Determine the (x, y) coordinate at the center of the cell enclosing the given text.  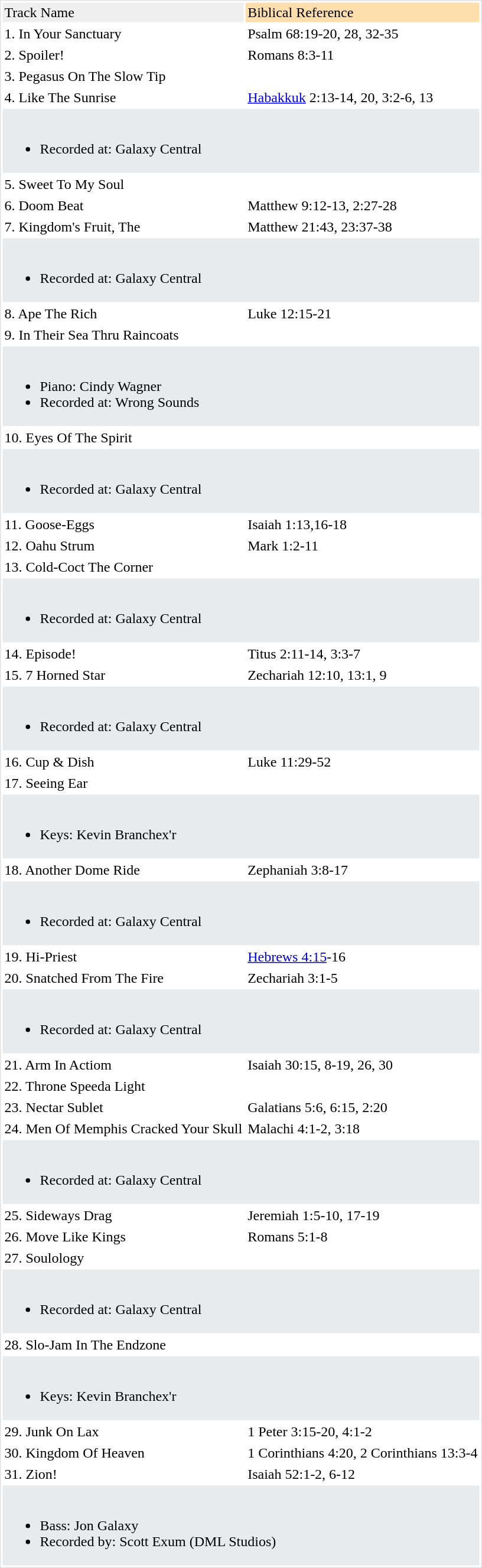
Isaiah 30:15, 8-19, 26, 30 (363, 1064)
6. Doom Beat (123, 206)
Matthew 21:43, 23:37-38 (363, 227)
20. Snatched From The Fire (123, 978)
11. Goose-Eggs (123, 524)
7. Kingdom's Fruit, The (123, 227)
Galatians 5:6, 6:15, 2:20 (363, 1107)
Malachi 4:1-2, 3:18 (363, 1128)
Titus 2:11-14, 3:3-7 (363, 653)
Track Name (123, 12)
31. Zion! (123, 1474)
3. Pegasus On The Slow Tip (123, 76)
Luke 11:29-52 (363, 762)
19. Hi-Priest (123, 957)
25. Sideways Drag (123, 1215)
Mark 1:2-11 (363, 546)
Zephaniah 3:8-17 (363, 869)
Piano: Cindy WagnerRecorded at: Wrong Sounds (241, 386)
Isaiah 1:13,16-18 (363, 524)
5. Sweet To My Soul (123, 184)
13. Cold-Coct The Corner (123, 567)
23. Nectar Sublet (123, 1107)
12. Oahu Strum (123, 546)
8. Ape The Rich (123, 313)
1 Peter 3:15-20, 4:1-2 (363, 1432)
Bass: Jon GalaxyRecorded by: Scott Exum (DML Studios) (241, 1526)
21. Arm In Actiom (123, 1064)
Romans 5:1-8 (363, 1237)
2. Spoiler! (123, 54)
Habakkuk 2:13-14, 20, 3:2-6, 13 (363, 97)
Hebrews 4:15-16 (363, 957)
14. Episode! (123, 653)
15. 7 Horned Star (123, 674)
27. Soulology (123, 1258)
24. Men Of Memphis Cracked Your Skull (123, 1128)
Romans 8:3-11 (363, 54)
18. Another Dome Ride (123, 869)
16. Cup & Dish (123, 762)
Zechariah 3:1-5 (363, 978)
28. Slo-Jam In The Endzone (123, 1344)
Biblical Reference (363, 12)
4. Like The Sunrise (123, 97)
Psalm 68:19-20, 28, 32-35 (363, 33)
1. In Your Sanctuary (123, 33)
1 Corinthians 4:20, 2 Corinthians 13:3-4 (363, 1453)
17. Seeing Ear (123, 783)
26. Move Like Kings (123, 1237)
22. Throne Speeda Light (123, 1085)
30. Kingdom Of Heaven (123, 1453)
29. Junk On Lax (123, 1432)
Matthew 9:12-13, 2:27-28 (363, 206)
9. In Their Sea Thru Raincoats (123, 334)
Zechariah 12:10, 13:1, 9 (363, 674)
Luke 12:15-21 (363, 313)
Jeremiah 1:5-10, 17-19 (363, 1215)
Isaiah 52:1-2, 6-12 (363, 1474)
10. Eyes Of The Spirit (123, 437)
